Find where the given text appears and provide that cell's center as (x, y) coordinate. 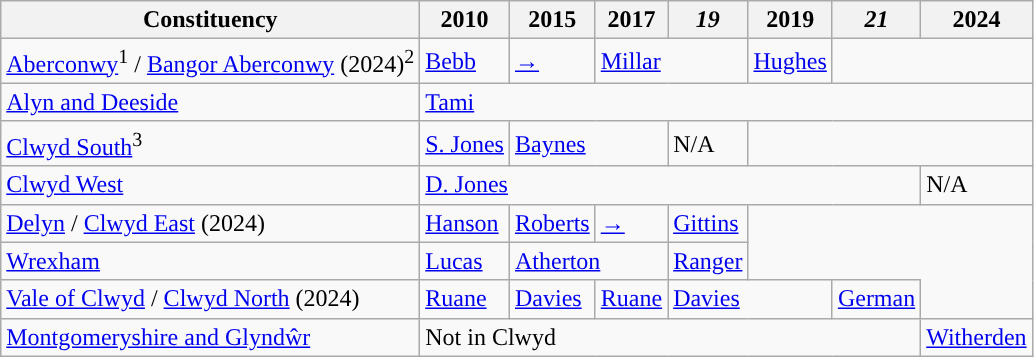
German (876, 299)
D. Jones (670, 185)
Witherden (976, 337)
Hughes (790, 62)
Atherton (588, 261)
Gittins (708, 223)
Delyn / Clwyd East (2024) (210, 223)
2019 (790, 20)
Lucas (465, 261)
Roberts (552, 223)
Tami (726, 102)
Ranger (708, 261)
Clwyd West (210, 185)
Not in Clwyd (670, 337)
Aberconwy1 / Bangor Aberconwy (2024)2 (210, 62)
19 (708, 20)
21 (876, 20)
Wrexham (210, 261)
2017 (631, 20)
Montgomeryshire and Glyndŵr (210, 337)
Alyn and Deeside (210, 102)
Bebb (465, 62)
2024 (976, 20)
Constituency (210, 20)
Baynes (588, 144)
Clwyd South3 (210, 144)
Vale of Clwyd / Clwyd North (2024) (210, 299)
Millar (672, 62)
2010 (465, 20)
S. Jones (465, 144)
2015 (552, 20)
Hanson (465, 223)
